Extract the [X, Y] coordinate from the center of the cell holding the provided text.  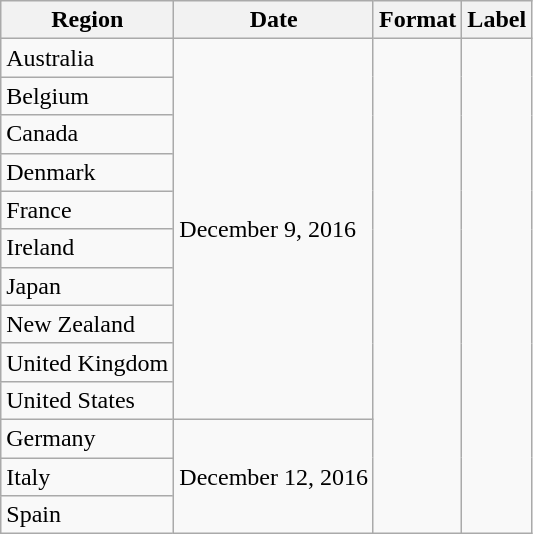
Italy [88, 477]
United States [88, 400]
Germany [88, 438]
Spain [88, 515]
Japan [88, 286]
Date [274, 20]
Format [417, 20]
Belgium [88, 96]
New Zealand [88, 324]
December 12, 2016 [274, 476]
Australia [88, 58]
Label [497, 20]
Region [88, 20]
Ireland [88, 248]
France [88, 210]
Canada [88, 134]
December 9, 2016 [274, 230]
Denmark [88, 172]
United Kingdom [88, 362]
